Extract the (X, Y) coordinate from the center of the cell holding the provided text.  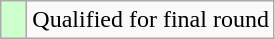
Qualified for final round (151, 20)
